Detect which cell encompasses the target text, then output its (x, y) center coordinate. 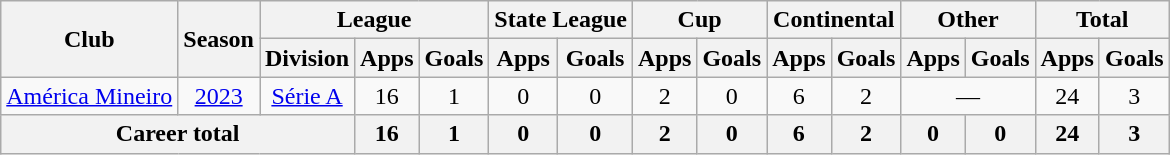
Continental (834, 20)
Club (90, 39)
Série A (308, 96)
State League (561, 20)
Cup (699, 20)
Career total (178, 134)
América Mineiro (90, 96)
Division (308, 58)
2023 (219, 96)
Season (219, 39)
League (374, 20)
Total (1102, 20)
— (968, 96)
Other (968, 20)
